Return (X, Y) of the center of cell containing provided text 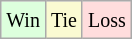
Tie (64, 20)
Win (24, 20)
Loss (106, 20)
